Locate the cell with the specified text and output its [x, y] center coordinate. 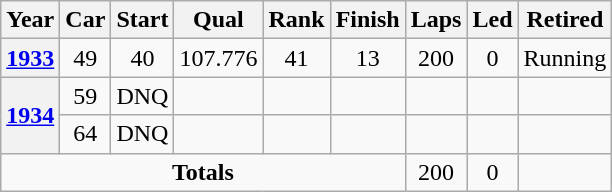
Year [30, 20]
13 [368, 58]
Led [492, 20]
41 [296, 58]
Running [565, 58]
Finish [368, 20]
Retired [565, 20]
Totals [203, 172]
Laps [436, 20]
Qual [218, 20]
107.776 [218, 58]
49 [86, 58]
1933 [30, 58]
Rank [296, 20]
40 [142, 58]
Car [86, 20]
1934 [30, 115]
Start [142, 20]
59 [86, 96]
64 [86, 134]
